Find where the given text appears and provide that cell's center as [X, Y] coordinate. 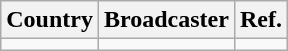
Broadcaster [166, 20]
Country [50, 20]
Ref. [260, 20]
